Return [x, y] of the center of cell containing provided text 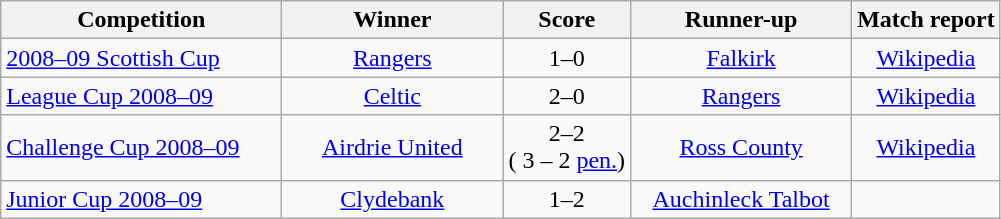
2–0 [567, 96]
Score [567, 20]
Ross County [742, 148]
Runner-up [742, 20]
Airdrie United [392, 148]
Competition [142, 20]
Auchinleck Talbot [742, 199]
Winner [392, 20]
2008–09 Scottish Cup [142, 58]
Junior Cup 2008–09 [142, 199]
1–0 [567, 58]
1–2 [567, 199]
Clydebank [392, 199]
Match report [926, 20]
2–2 ( 3 – 2 pen.) [567, 148]
Falkirk [742, 58]
League Cup 2008–09 [142, 96]
Challenge Cup 2008–09 [142, 148]
Celtic [392, 96]
